Scan for the cell matching the given text and deliver its [X, Y] coordinate at center. 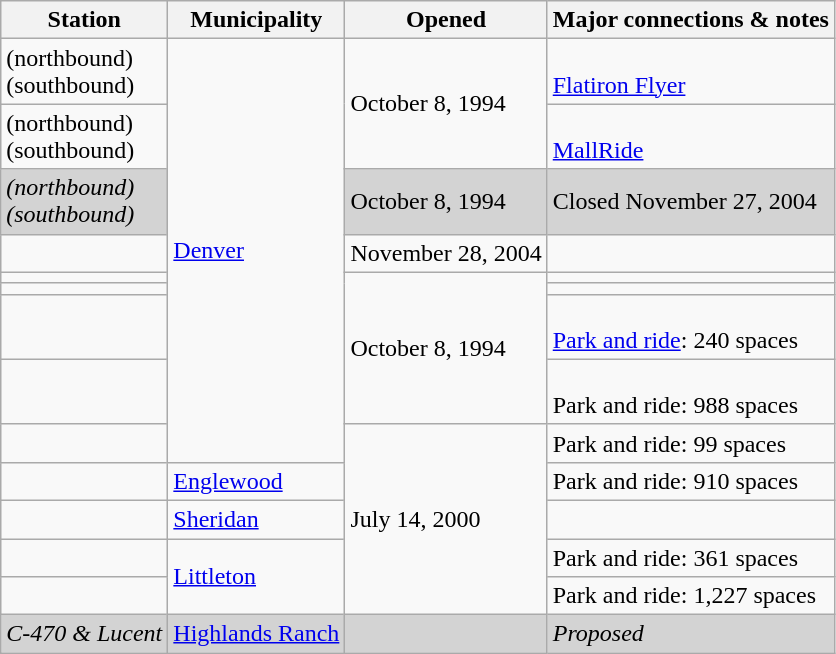
Proposed [690, 634]
Park and ride: 240 spaces [690, 326]
Park and ride: 361 spaces [690, 557]
Highlands Ranch [256, 634]
MallRide [690, 136]
Opened [446, 20]
C-470 & Lucent [84, 634]
Park and ride: 988 spaces [690, 392]
Littleton [256, 576]
Park and ride: 1,227 spaces [690, 596]
Sheridan [256, 519]
Denver [256, 251]
Park and ride: 99 spaces [690, 443]
Municipality [256, 20]
Flatiron Flyer [690, 72]
Station [84, 20]
Park and ride: 910 spaces [690, 481]
July 14, 2000 [446, 519]
November 28, 2004 [446, 253]
Closed November 27, 2004 [690, 202]
Major connections & notes [690, 20]
Englewood [256, 481]
